Determine the [x, y] coordinate at the center of the cell enclosing the given text.  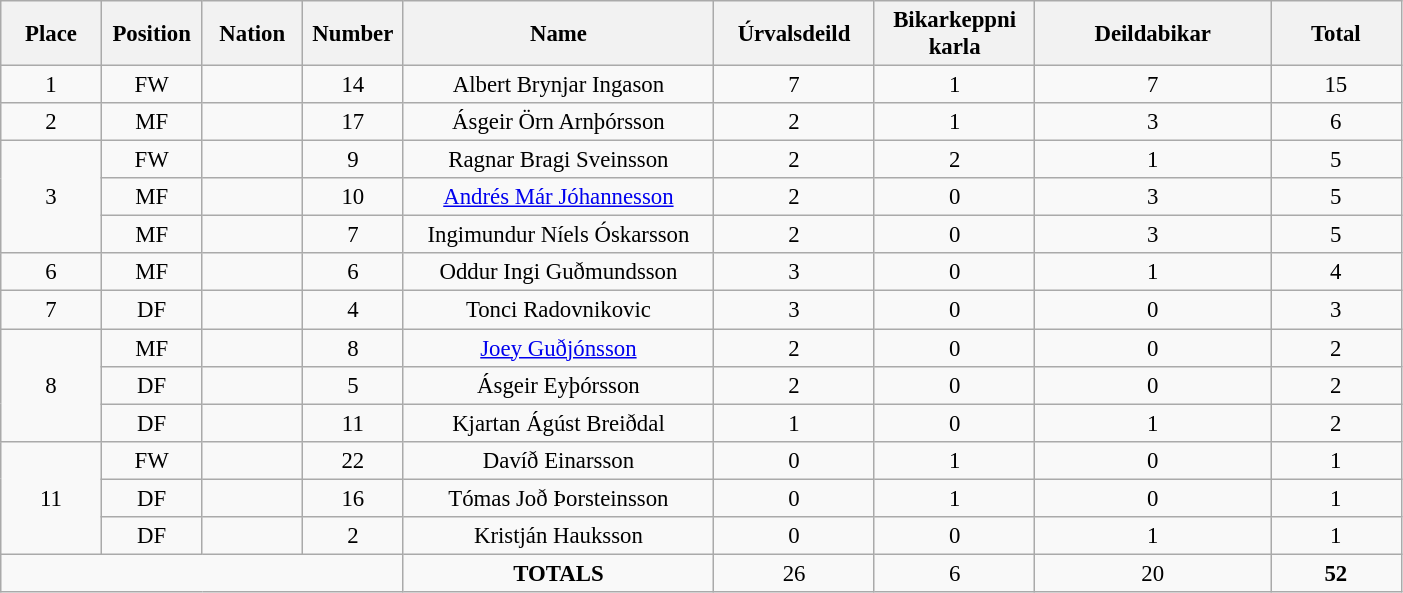
Position [152, 34]
10 [354, 197]
Davíð Einarsson [558, 460]
Ásgeir Örn Arnþórsson [558, 122]
9 [354, 160]
Ragnar Bragi Sveinsson [558, 160]
Bikarkeppni karla [954, 34]
Nation [252, 34]
Place [52, 34]
Joey Guðjónsson [558, 348]
Tómas Joð Þorsteinsson [558, 498]
Andrés Már Jóhannesson [558, 197]
Deildabikar [1153, 34]
17 [354, 122]
14 [354, 85]
Úrvalsdeild [794, 34]
Number [354, 34]
16 [354, 498]
26 [794, 573]
Name [558, 34]
TOTALS [558, 573]
Kjartan Ágúst Breiðdal [558, 423]
Total [1336, 34]
Ingimundur Níels Óskarsson [558, 235]
52 [1336, 573]
Ásgeir Eyþórsson [558, 385]
15 [1336, 85]
Albert Brynjar Ingason [558, 85]
22 [354, 460]
Tonci Radovnikovic [558, 310]
20 [1153, 573]
Oddur Ingi Guðmundsson [558, 273]
Kristján Hauksson [558, 536]
